From the cell containing the given text, extract its center point as [x, y] coordinate. 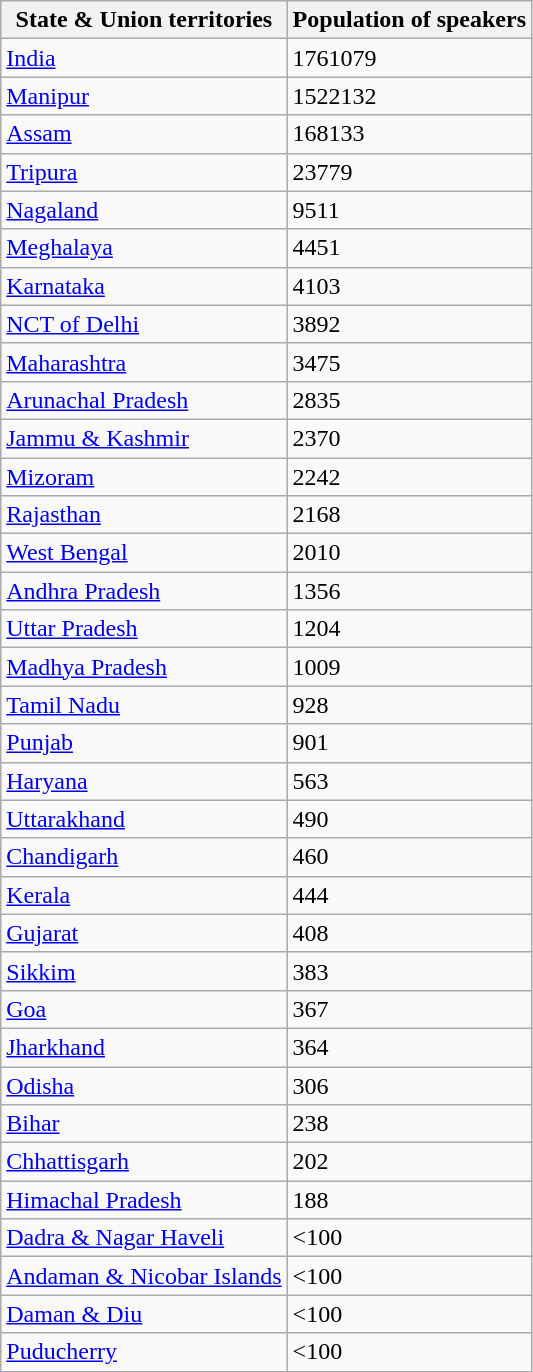
188 [409, 1200]
1522132 [409, 96]
Arunachal Pradesh [144, 400]
Population of speakers [409, 20]
2168 [409, 515]
West Bengal [144, 553]
Dadra & Nagar Haveli [144, 1238]
Gujarat [144, 933]
Assam [144, 134]
444 [409, 895]
3892 [409, 324]
Karnataka [144, 286]
State & Union territories [144, 20]
2370 [409, 438]
Mizoram [144, 477]
Chandigarh [144, 857]
India [144, 58]
23779 [409, 172]
Manipur [144, 96]
2835 [409, 400]
Bihar [144, 1124]
2242 [409, 477]
901 [409, 743]
1009 [409, 667]
Jharkhand [144, 1047]
Haryana [144, 781]
Sikkim [144, 971]
NCT of Delhi [144, 324]
Maharashtra [144, 362]
238 [409, 1124]
Andhra Pradesh [144, 591]
Tripura [144, 172]
Chhattisgarh [144, 1162]
1356 [409, 591]
168133 [409, 134]
3475 [409, 362]
Uttarakhand [144, 819]
9511 [409, 210]
Jammu & Kashmir [144, 438]
Meghalaya [144, 248]
490 [409, 819]
Goa [144, 1009]
Himachal Pradesh [144, 1200]
408 [409, 933]
Nagaland [144, 210]
2010 [409, 553]
Tamil Nadu [144, 705]
4451 [409, 248]
1204 [409, 629]
Kerala [144, 895]
1761079 [409, 58]
Uttar Pradesh [144, 629]
364 [409, 1047]
563 [409, 781]
Andaman & Nicobar Islands [144, 1276]
Daman & Diu [144, 1314]
306 [409, 1085]
Punjab [144, 743]
928 [409, 705]
Odisha [144, 1085]
Puducherry [144, 1352]
Madhya Pradesh [144, 667]
4103 [409, 286]
383 [409, 971]
460 [409, 857]
Rajasthan [144, 515]
367 [409, 1009]
202 [409, 1162]
